Identify which cell holds the provided text, then report its (X, Y) central coordinate. 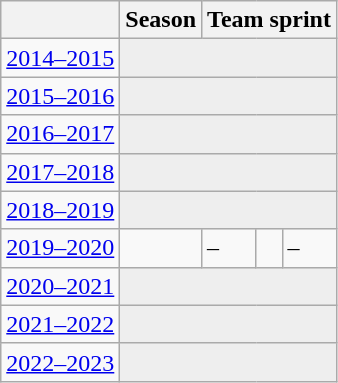
2014–2015 (60, 58)
2015–2016 (60, 96)
Season (161, 20)
2017–2018 (60, 172)
2021–2022 (60, 324)
2019–2020 (60, 248)
2022–2023 (60, 362)
2018–2019 (60, 210)
2016–2017 (60, 134)
2020–2021 (60, 286)
Team sprint (270, 20)
